Capture the cell that displays the provided text and extract its [X, Y] central coordinate. 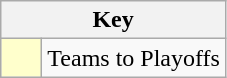
Key [114, 20]
Teams to Playoffs [134, 58]
